Capture the cell that displays the provided text and extract its (x, y) central coordinate. 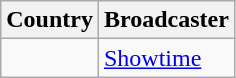
Country (50, 20)
Broadcaster (166, 20)
Showtime (166, 58)
